Locate the cell with the specified text and output its (x, y) center coordinate. 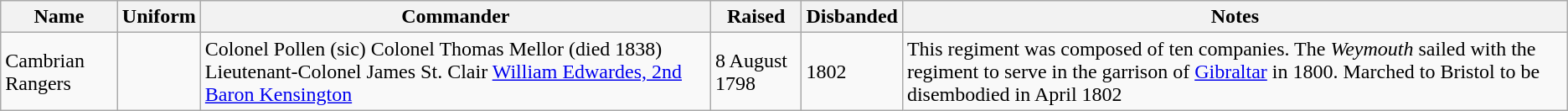
Disbanded (852, 17)
Colonel Pollen (sic) Colonel Thomas Mellor (died 1838) Lieutenant-Colonel James St. Clair William Edwardes, 2nd Baron Kensington (456, 71)
1802 (852, 71)
Raised (756, 17)
Notes (1235, 17)
Name (59, 17)
Cambrian Rangers (59, 71)
8 August 1798 (756, 71)
Commander (456, 17)
Uniform (159, 17)
